Locate the cell with the specified text and output its (X, Y) center coordinate. 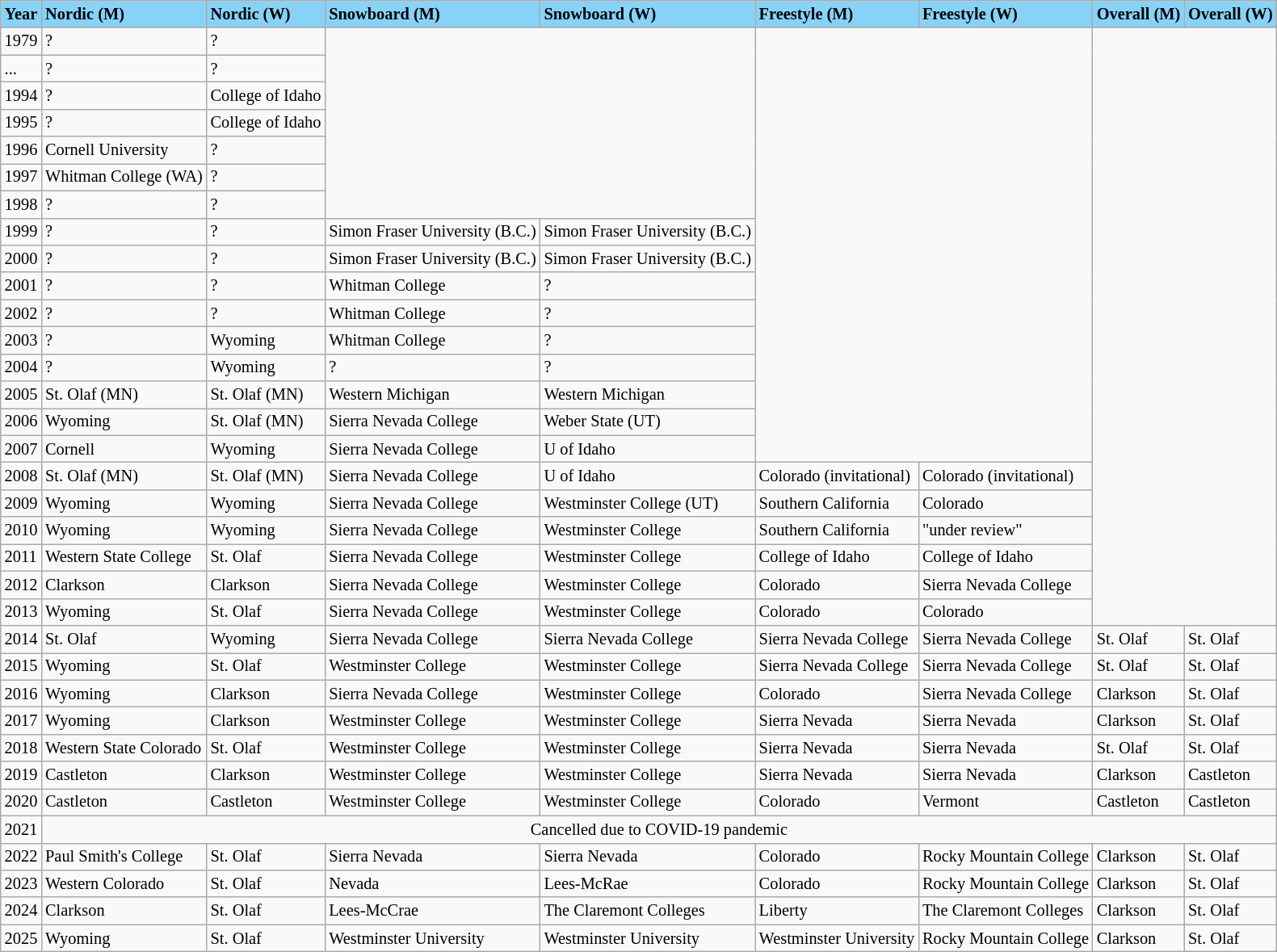
2021 (21, 829)
Paul Smith's College (124, 857)
Cornell University (124, 150)
2005 (21, 395)
2014 (21, 639)
1994 (21, 95)
Snowboard (W) (648, 14)
2019 (21, 775)
1995 (21, 123)
2010 (21, 531)
"under review" (1006, 531)
Year (21, 14)
2020 (21, 802)
2024 (21, 911)
2004 (21, 367)
Cornell (124, 449)
Snowboard (M) (432, 14)
1996 (21, 150)
Vermont (1006, 802)
... (21, 69)
2015 (21, 666)
2018 (21, 748)
2002 (21, 313)
Nordic (M) (124, 14)
2023 (21, 883)
1997 (21, 177)
2017 (21, 720)
Cancelled due to COVID-19 pandemic (659, 829)
2007 (21, 449)
2003 (21, 340)
1999 (21, 232)
2008 (21, 476)
2012 (21, 585)
2011 (21, 557)
Western State Colorado (124, 748)
Western Colorado (124, 883)
Lees-McCrae (432, 911)
Overall (M) (1139, 14)
2016 (21, 694)
Western State College (124, 557)
Nevada (432, 883)
Freestyle (W) (1006, 14)
Nordic (W) (267, 14)
2006 (21, 421)
Liberty (837, 911)
2001 (21, 286)
Overall (W) (1230, 14)
Lees-McRae (648, 883)
1998 (21, 204)
Freestyle (M) (837, 14)
2022 (21, 857)
2000 (21, 258)
2025 (21, 938)
Westminster College (UT) (648, 503)
Whitman College (WA) (124, 177)
Weber State (UT) (648, 421)
1979 (21, 41)
2009 (21, 503)
2013 (21, 612)
